Output the [x, y] coordinate of the center of the cell containing the given text.  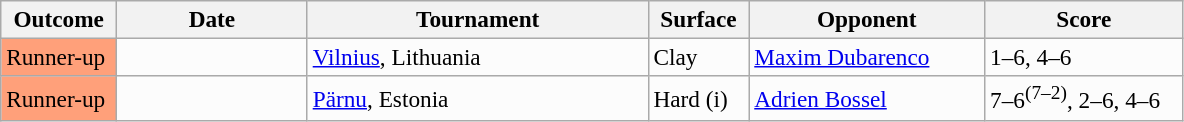
Pärnu, Estonia [478, 98]
Score [1084, 19]
Tournament [478, 19]
Vilnius, Lithuania [478, 57]
Adrien Bossel [867, 98]
Opponent [867, 19]
Outcome [59, 19]
Hard (i) [698, 98]
Clay [698, 57]
Date [212, 19]
1–6, 4–6 [1084, 57]
Surface [698, 19]
7–6(7–2), 2–6, 4–6 [1084, 98]
Maxim Dubarenco [867, 57]
